Identify which cell holds the provided text, then report its [x, y] central coordinate. 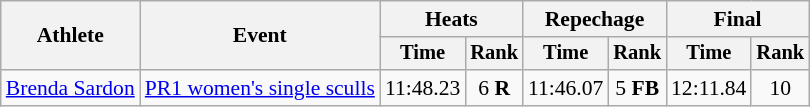
PR1 women's single sculls [260, 88]
11:48.23 [422, 88]
Event [260, 36]
5 FB [637, 88]
Repechage [594, 19]
11:46.07 [566, 88]
Brenda Sardon [70, 88]
Final [738, 19]
Athlete [70, 36]
Heats [452, 19]
12:11.84 [708, 88]
10 [780, 88]
6 R [494, 88]
